Capture the cell that displays the provided text and extract its [x, y] central coordinate. 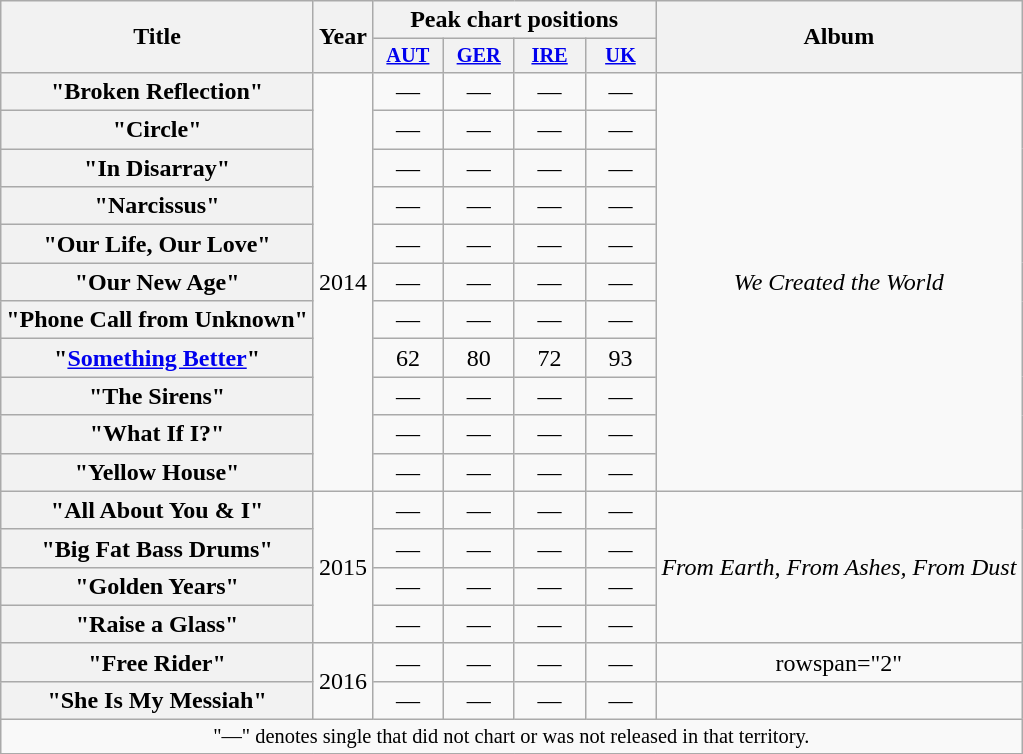
AUT [408, 56]
"Something Better" [158, 358]
2014 [342, 282]
"What If I?" [158, 434]
"Raise a Glass" [158, 624]
"The Sirens" [158, 396]
"Yellow House" [158, 472]
"In Disarray" [158, 168]
"Our Life, Our Love" [158, 244]
We Created the World [839, 282]
"She Is My Messiah" [158, 700]
IRE [550, 56]
"Golden Years" [158, 586]
Peak chart positions [514, 20]
"Circle" [158, 130]
GER [478, 56]
"—" denotes single that did not chart or was not released in that territory. [512, 737]
"Our New Age" [158, 282]
"Free Rider" [158, 662]
80 [478, 358]
72 [550, 358]
"Broken Reflection" [158, 91]
2015 [342, 567]
Year [342, 37]
"Narcissus" [158, 206]
"All About You & I" [158, 510]
"Big Fat Bass Drums" [158, 548]
Album [839, 37]
62 [408, 358]
From Earth, From Ashes, From Dust [839, 567]
"Phone Call from Unknown" [158, 320]
Title [158, 37]
UK [620, 56]
93 [620, 358]
rowspan="2" [839, 662]
2016 [342, 681]
